From the cell containing the given text, extract its center point as (x, y) coordinate. 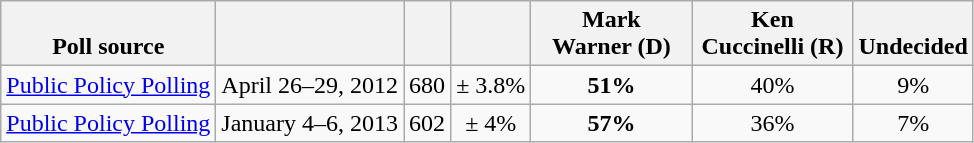
± 4% (491, 123)
± 3.8% (491, 85)
April 26–29, 2012 (310, 85)
9% (913, 85)
51% (612, 85)
602 (428, 123)
MarkWarner (D) (612, 34)
680 (428, 85)
7% (913, 123)
36% (772, 123)
40% (772, 85)
January 4–6, 2013 (310, 123)
57% (612, 123)
Undecided (913, 34)
KenCuccinelli (R) (772, 34)
Poll source (108, 34)
